Return the [x, y] coordinate for the center point of the cell that contains the specified text.  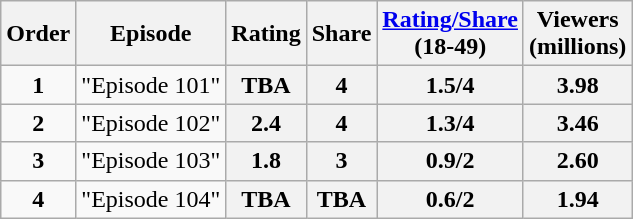
Rating/Share(18-49) [450, 34]
Share [342, 34]
2.4 [266, 123]
Viewers(millions) [577, 34]
3.98 [577, 85]
2 [38, 123]
3.46 [577, 123]
1.8 [266, 161]
1 [38, 85]
"Episode 103" [151, 161]
1.5/4 [450, 85]
"Episode 101" [151, 85]
0.9/2 [450, 161]
1.3/4 [450, 123]
Order [38, 34]
Rating [266, 34]
Episode [151, 34]
0.6/2 [450, 199]
"Episode 104" [151, 199]
"Episode 102" [151, 123]
1.94 [577, 199]
2.60 [577, 161]
